Identify which cell holds the provided text, then report its [X, Y] central coordinate. 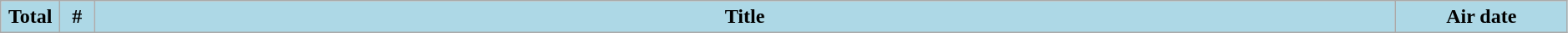
Air date [1481, 17]
# [77, 17]
Title [745, 17]
Total [30, 17]
